Extract the [x, y] coordinate from the center of the cell holding the provided text.  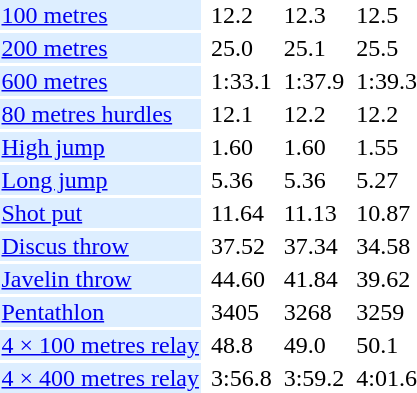
3:56.8 [241, 378]
4 × 400 metres relay [100, 378]
37.52 [241, 246]
Pentathlon [100, 312]
3268 [314, 312]
1:33.1 [241, 81]
44.60 [241, 279]
25.1 [314, 48]
3405 [241, 312]
25.0 [241, 48]
1:37.9 [314, 81]
200 metres [100, 48]
Long jump [100, 180]
4 × 100 metres relay [100, 345]
100 metres [100, 15]
41.84 [314, 279]
3:59.2 [314, 378]
80 metres hurdles [100, 114]
Javelin throw [100, 279]
600 metres [100, 81]
12.1 [241, 114]
48.8 [241, 345]
Shot put [100, 213]
Discus throw [100, 246]
11.13 [314, 213]
37.34 [314, 246]
11.64 [241, 213]
12.3 [314, 15]
49.0 [314, 345]
High jump [100, 147]
